Locate the cell with the specified text and output its [X, Y] center coordinate. 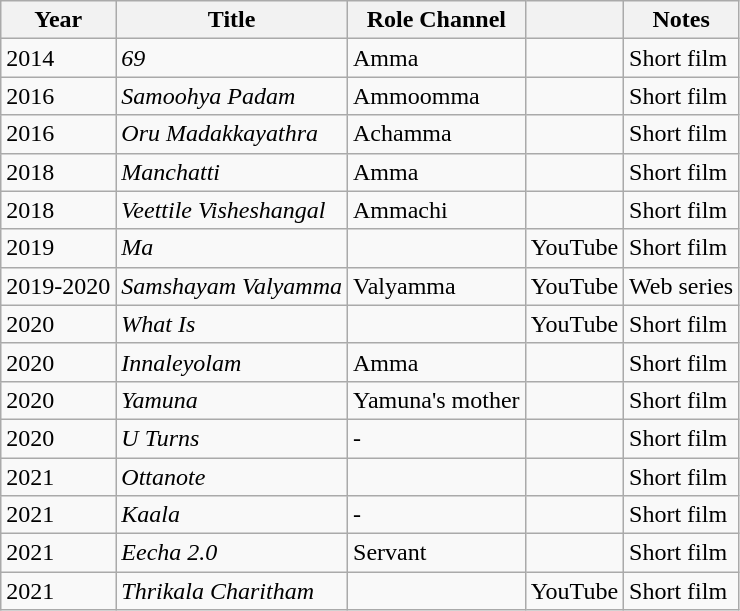
Notes [682, 20]
Innaleyolam [232, 362]
Ottanote [232, 477]
U Turns [232, 438]
2014 [58, 58]
What Is [232, 324]
Role Channel [437, 20]
Web series [682, 286]
Kaala [232, 515]
Yamuna [232, 400]
Thrikala Charitham [232, 591]
Yamuna's mother [437, 400]
Servant [437, 553]
Achamma [437, 134]
Ammoomma [437, 96]
Samshayam Valyamma [232, 286]
Ammachi [437, 210]
Title [232, 20]
Eecha 2.0 [232, 553]
Valyamma [437, 286]
2019-2020 [58, 286]
Year [58, 20]
Ma [232, 248]
Veettile Visheshangal [232, 210]
Oru Madakkayathra [232, 134]
Manchatti [232, 172]
2019 [58, 248]
Samoohya Padam [232, 96]
69 [232, 58]
